Return the [x, y] coordinate for the center point of the cell that contains the specified text.  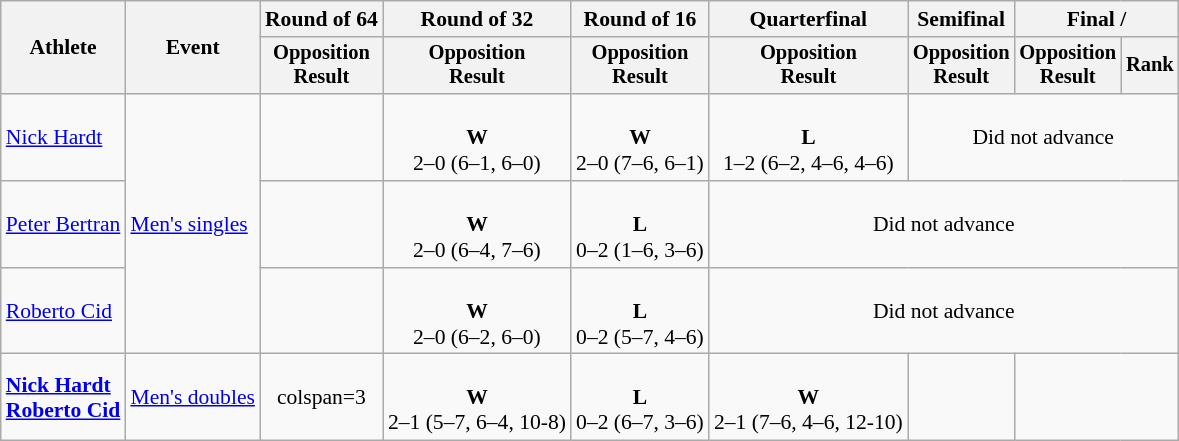
Men's singles [192, 224]
L 0–2 (6–7, 3–6) [640, 398]
Final / [1096, 19]
Round of 16 [640, 19]
W2–0 (7–6, 6–1) [640, 138]
W 2–0 (6–2, 6–0) [477, 312]
W 2–1 (7–6, 4–6, 12-10) [808, 398]
W2–0 (6–4, 7–6) [477, 224]
Athlete [64, 48]
Semifinal [962, 19]
Nick Hardt [64, 138]
Roberto Cid [64, 312]
Event [192, 48]
W2–0 (6–1, 6–0) [477, 138]
L0–2 (1–6, 3–6) [640, 224]
L 0–2 (5–7, 4–6) [640, 312]
L 1–2 (6–2, 4–6, 4–6) [808, 138]
Round of 32 [477, 19]
Rank [1150, 66]
Quarterfinal [808, 19]
Men's doubles [192, 398]
Nick HardtRoberto Cid [64, 398]
Round of 64 [322, 19]
W 2–1 (5–7, 6–4, 10-8) [477, 398]
colspan=3 [322, 398]
Peter Bertran [64, 224]
